From the cell containing the given text, extract its center point as (X, Y) coordinate. 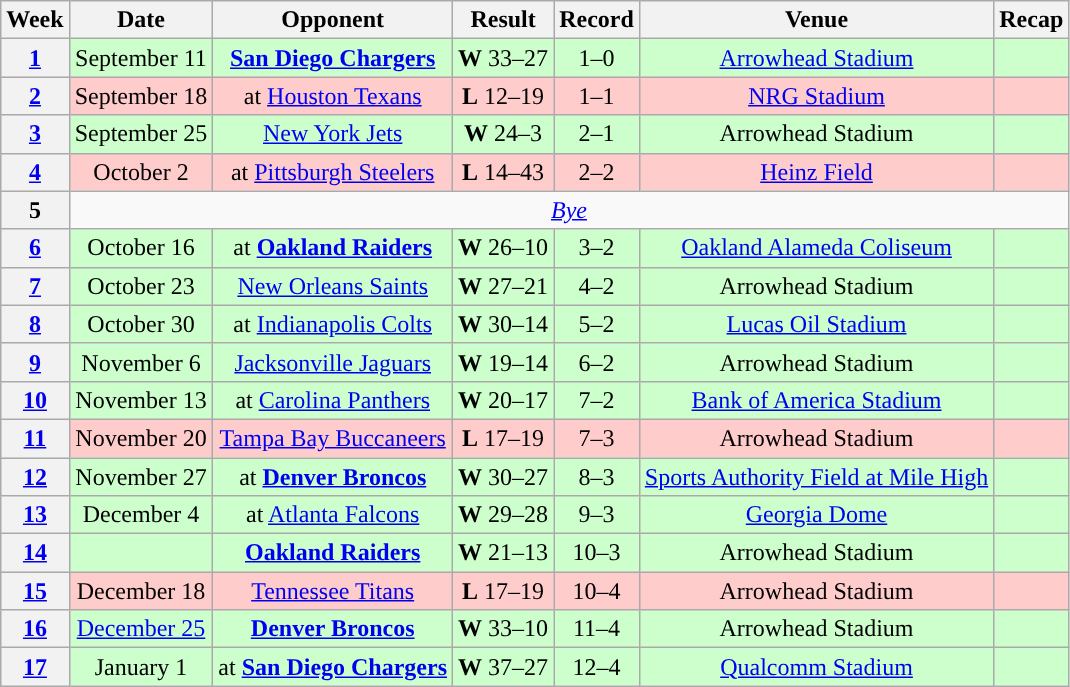
November 13 (141, 400)
2–2 (597, 172)
Tennessee Titans (333, 591)
3–2 (597, 248)
Result (504, 20)
1–1 (597, 96)
November 6 (141, 362)
Georgia Dome (816, 515)
13 (35, 515)
Sports Authority Field at Mile High (816, 477)
8–3 (597, 477)
November 20 (141, 438)
NRG Stadium (816, 96)
W 30–27 (504, 477)
Oakland Raiders (333, 553)
16 (35, 629)
4 (35, 172)
Lucas Oil Stadium (816, 324)
October 2 (141, 172)
10–3 (597, 553)
W 21–13 (504, 553)
at Houston Texans (333, 96)
Heinz Field (816, 172)
L 12–19 (504, 96)
7–3 (597, 438)
12 (35, 477)
September 25 (141, 134)
Tampa Bay Buccaneers (333, 438)
Venue (816, 20)
W 26–10 (504, 248)
W 19–14 (504, 362)
3 (35, 134)
10 (35, 400)
17 (35, 667)
Jacksonville Jaguars (333, 362)
6 (35, 248)
11–4 (597, 629)
1 (35, 58)
W 27–21 (504, 286)
Denver Broncos (333, 629)
New Orleans Saints (333, 286)
12–4 (597, 667)
2–1 (597, 134)
December 25 (141, 629)
Bank of America Stadium (816, 400)
October 30 (141, 324)
W 20–17 (504, 400)
at Pittsburgh Steelers (333, 172)
Opponent (333, 20)
September 18 (141, 96)
October 16 (141, 248)
at Oakland Raiders (333, 248)
W 33–27 (504, 58)
Oakland Alameda Coliseum (816, 248)
San Diego Chargers (333, 58)
11 (35, 438)
15 (35, 591)
1–0 (597, 58)
W 33–10 (504, 629)
W 24–3 (504, 134)
at Atlanta Falcons (333, 515)
November 27 (141, 477)
Record (597, 20)
October 23 (141, 286)
December 4 (141, 515)
January 1 (141, 667)
W 29–28 (504, 515)
Date (141, 20)
at San Diego Chargers (333, 667)
Bye (569, 210)
at Denver Broncos (333, 477)
7–2 (597, 400)
Qualcomm Stadium (816, 667)
7 (35, 286)
8 (35, 324)
14 (35, 553)
New York Jets (333, 134)
5–2 (597, 324)
4–2 (597, 286)
6–2 (597, 362)
10–4 (597, 591)
9 (35, 362)
Recap (1032, 20)
W 30–14 (504, 324)
December 18 (141, 591)
at Indianapolis Colts (333, 324)
W 37–27 (504, 667)
L 14–43 (504, 172)
5 (35, 210)
September 11 (141, 58)
2 (35, 96)
at Carolina Panthers (333, 400)
9–3 (597, 515)
Week (35, 20)
